Extract the [x, y] coordinate from the center of the cell holding the provided text.  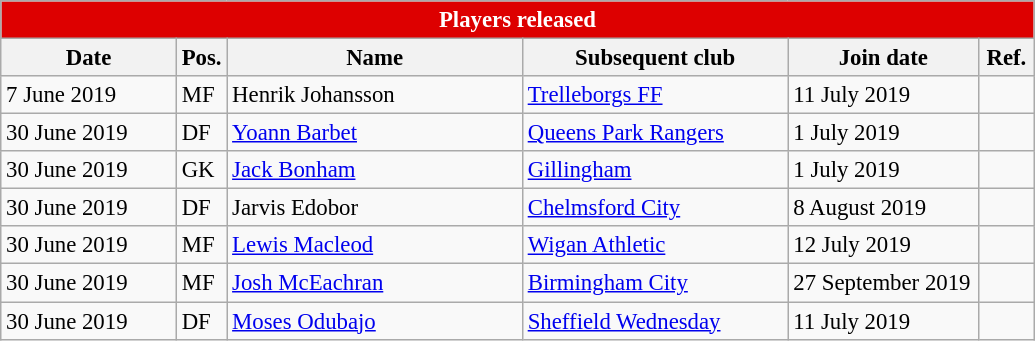
Subsequent club [655, 58]
Jarvis Edobor [375, 208]
27 September 2019 [884, 283]
8 August 2019 [884, 208]
Jack Bonham [375, 170]
Moses Odubajo [375, 321]
Name [375, 58]
7 June 2019 [89, 95]
Birmingham City [655, 283]
Chelmsford City [655, 208]
Ref. [1007, 58]
Gillingham [655, 170]
GK [201, 170]
Join date [884, 58]
Henrik Johansson [375, 95]
Trelleborgs FF [655, 95]
Sheffield Wednesday [655, 321]
Date [89, 58]
Josh McEachran [375, 283]
Players released [518, 20]
Pos. [201, 58]
Lewis Macleod [375, 245]
Queens Park Rangers [655, 133]
Yoann Barbet [375, 133]
Wigan Athletic [655, 245]
12 July 2019 [884, 245]
